Search for the cell housing the specified text and yield its (X, Y) center coordinate. 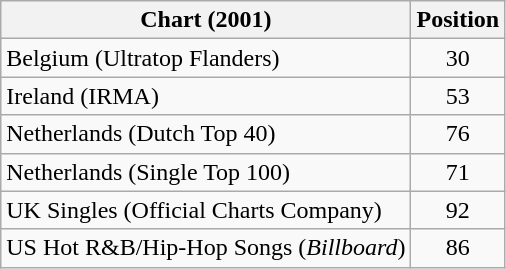
Netherlands (Single Top 100) (206, 172)
UK Singles (Official Charts Company) (206, 210)
Chart (2001) (206, 20)
US Hot R&B/Hip-Hop Songs (Billboard) (206, 248)
71 (458, 172)
76 (458, 134)
Netherlands (Dutch Top 40) (206, 134)
Ireland (IRMA) (206, 96)
92 (458, 210)
86 (458, 248)
30 (458, 58)
53 (458, 96)
Belgium (Ultratop Flanders) (206, 58)
Position (458, 20)
